Return [X, Y] of the center of cell containing provided text 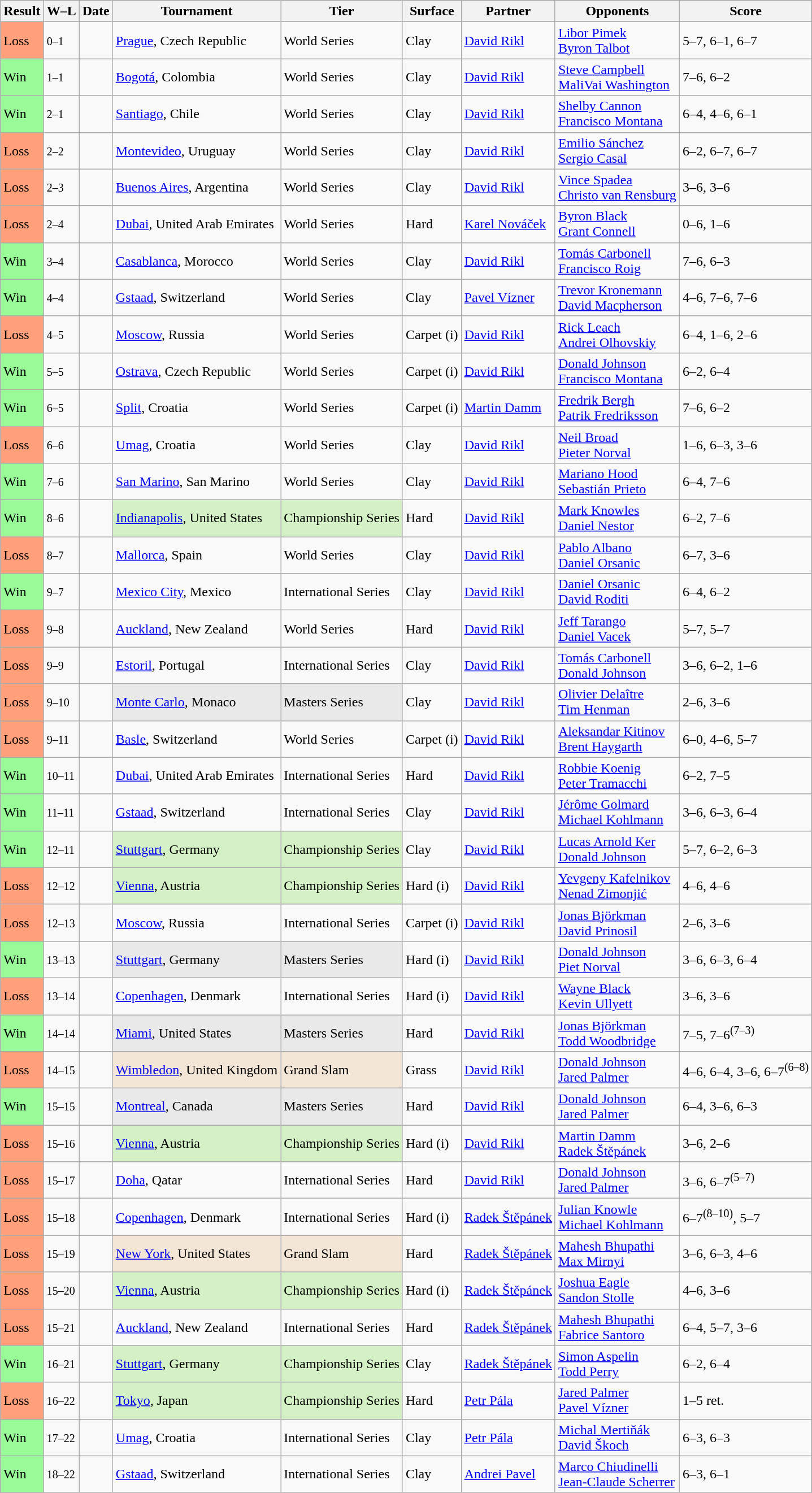
Simon Aspelin Todd Perry [617, 1364]
7–6, 6–3 [745, 261]
3–4 [61, 261]
2–1 [61, 114]
Karel Nováček [508, 224]
Martin Damm [508, 408]
6–6 [61, 444]
Indianapolis, United States [197, 519]
Michal Mertiňák David Škoch [617, 1438]
Emilio Sánchez Sergio Casal [617, 150]
10–11 [61, 775]
Joshua Eagle Sandon Stolle [617, 1291]
11–11 [61, 813]
4–6, 7–6, 7–6 [745, 297]
7–6 [61, 481]
Tomás Carbonell Francisco Roig [617, 261]
14–15 [61, 1070]
3–6, 6–2, 1–6 [745, 666]
Byron Black Grant Connell [617, 224]
5–7, 6–1, 6–7 [745, 41]
3–6, 6–7(5–7) [745, 1180]
15–21 [61, 1327]
Grass [432, 1070]
W–L [61, 11]
Donald Johnson Piet Norval [617, 960]
Lucas Arnold Ker Donald Johnson [617, 849]
Martin Damm Radek Štěpánek [617, 1144]
Doha, Qatar [197, 1180]
6–4, 7–6 [745, 481]
Trevor Kronemann David Macpherson [617, 297]
Aleksandar Kitinov Brent Haygarth [617, 739]
16–22 [61, 1400]
4–4 [61, 297]
6–2, 6–7, 6–7 [745, 150]
Santiago, Chile [197, 114]
Result [22, 11]
6–4, 6–2 [745, 592]
Jeff Tarango Daniel Vacek [617, 628]
Donald Johnson Francisco Montana [617, 371]
6–0, 4–6, 5–7 [745, 739]
13–14 [61, 996]
Daniel Orsanic David Roditi [617, 592]
1–6, 6–3, 3–6 [745, 444]
Casablanca, Morocco [197, 261]
Date [96, 11]
Montevideo, Uruguay [197, 150]
3–6, 6–3, 4–6 [745, 1253]
16–21 [61, 1364]
17–22 [61, 1438]
15–15 [61, 1106]
5–7, 5–7 [745, 628]
3–6, 2–6 [745, 1144]
Jérôme Golmard Michael Kohlmann [617, 813]
Bogotá, Colombia [197, 77]
Mahesh Bhupathi Max Mirnyi [617, 1253]
15–20 [61, 1291]
5–7, 6–2, 6–3 [745, 849]
Partner [508, 11]
7–5, 7–6(7–3) [745, 1033]
1–5 ret. [745, 1400]
6–3, 6–3 [745, 1438]
0–1 [61, 41]
Libor Pimek Byron Talbot [617, 41]
Split, Croatia [197, 408]
12–11 [61, 849]
Steve Campbell MaliVai Washington [617, 77]
Shelby Cannon Francisco Montana [617, 114]
5–5 [61, 371]
15–18 [61, 1217]
6–3, 6–1 [745, 1474]
Ostrava, Czech Republic [197, 371]
2–3 [61, 188]
6–7, 3–6 [745, 555]
Prague, Czech Republic [197, 41]
4–5 [61, 335]
San Marino, San Marino [197, 481]
Neil Broad Pieter Norval [617, 444]
Jonas Björkman David Prinosil [617, 922]
15–19 [61, 1253]
Surface [432, 11]
Tournament [197, 11]
Vince Spadea Christo van Rensburg [617, 188]
4–6, 6–4, 3–6, 6–7(6–8) [745, 1070]
Wimbledon, United Kingdom [197, 1070]
Buenos Aires, Argentina [197, 188]
6–4, 4–6, 6–1 [745, 114]
15–17 [61, 1180]
Mark Knowles Daniel Nestor [617, 519]
9–7 [61, 592]
Robbie Koenig Peter Tramacchi [617, 775]
1–1 [61, 77]
12–12 [61, 886]
6–4, 3–6, 6–3 [745, 1106]
Mallorca, Spain [197, 555]
Tier [342, 11]
9–10 [61, 702]
Miami, United States [197, 1033]
Pavel Vízner [508, 297]
8–7 [61, 555]
Wayne Black Kevin Ullyett [617, 996]
Yevgeny Kafelnikov Nenad Zimonjić [617, 886]
Jared Palmer Pavel Vízner [617, 1400]
18–22 [61, 1474]
6–4, 5–7, 3–6 [745, 1327]
4–6, 3–6 [745, 1291]
6–2, 7–6 [745, 519]
15–16 [61, 1144]
9–11 [61, 739]
Mexico City, Mexico [197, 592]
Tomás Carbonell Donald Johnson [617, 666]
Mariano Hood Sebastián Prieto [617, 481]
Montreal, Canada [197, 1106]
Fredrik Bergh Patrik Fredriksson [617, 408]
Basle, Switzerland [197, 739]
Marco Chiudinelli Jean-Claude Scherrer [617, 1474]
6–4, 1–6, 2–6 [745, 335]
Olivier Delaître Tim Henman [617, 702]
6–2, 7–5 [745, 775]
Score [745, 11]
Mahesh Bhupathi Fabrice Santoro [617, 1327]
2–4 [61, 224]
Estoril, Portugal [197, 666]
13–13 [61, 960]
12–13 [61, 922]
Andrei Pavel [508, 1474]
Tokyo, Japan [197, 1400]
Monte Carlo, Monaco [197, 702]
6–5 [61, 408]
8–6 [61, 519]
14–14 [61, 1033]
0–6, 1–6 [745, 224]
Julian Knowle Michael Kohlmann [617, 1217]
Pablo Albano Daniel Orsanic [617, 555]
9–9 [61, 666]
Rick Leach Andrei Olhovskiy [617, 335]
New York, United States [197, 1253]
2–2 [61, 150]
Opponents [617, 11]
6–7(8–10), 5–7 [745, 1217]
Jonas Björkman Todd Woodbridge [617, 1033]
9–8 [61, 628]
4–6, 4–6 [745, 886]
